Determine the [x, y] coordinate at the center of the cell enclosing the given text.  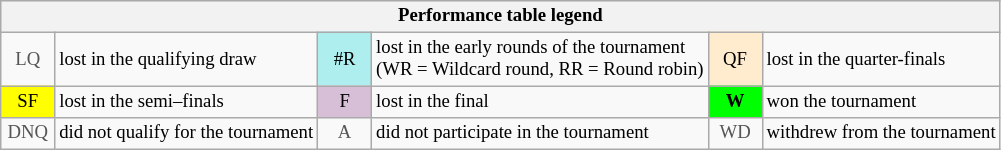
QF [735, 60]
W [735, 102]
lost in the qualifying draw [186, 60]
WD [735, 134]
lost in the quarter-finals [881, 60]
lost in the final [540, 102]
Performance table legend [500, 16]
did not participate in the tournament [540, 134]
DNQ [28, 134]
LQ [28, 60]
SF [28, 102]
lost in the early rounds of the tournament(WR = Wildcard round, RR = Round robin) [540, 60]
F [345, 102]
won the tournament [881, 102]
withdrew from the tournament [881, 134]
A [345, 134]
did not qualify for the tournament [186, 134]
#R [345, 60]
lost in the semi–finals [186, 102]
